From the cell containing the given text, extract its center point as (x, y) coordinate. 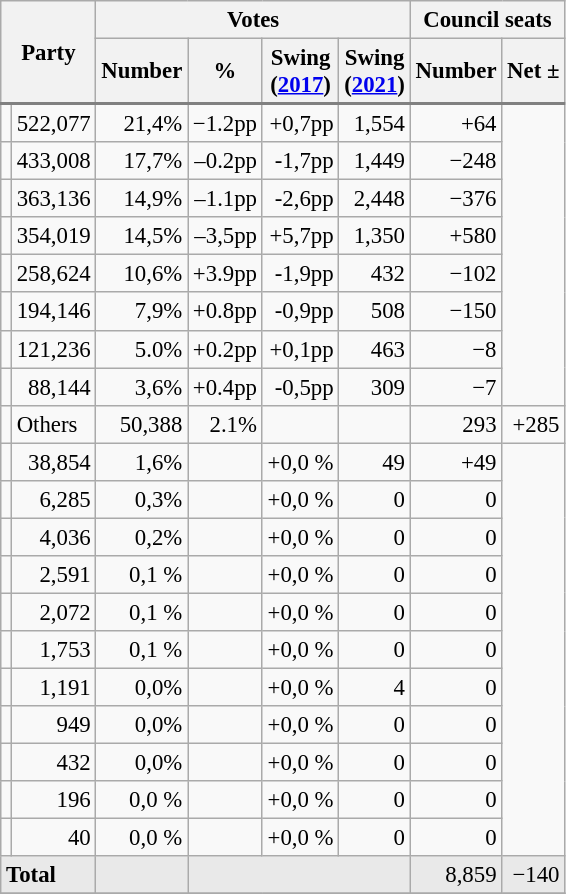
293 (456, 424)
8,859 (456, 875)
Total (48, 875)
354,019 (54, 236)
+49 (456, 462)
Others (54, 424)
-1,7pp (300, 161)
21,4% (142, 123)
4,036 (54, 537)
–1.1pp (226, 199)
949 (54, 725)
+580 (456, 236)
1,6% (142, 462)
Net ± (534, 72)
+3.9pp (226, 274)
Votes (253, 20)
−8 (456, 349)
88,144 (54, 387)
10,6% (142, 274)
−1.2pp (226, 123)
−248 (456, 161)
14,9% (142, 199)
Council seats (488, 20)
−376 (456, 199)
121,236 (54, 349)
–0.2pp (226, 161)
14,5% (142, 236)
433,008 (54, 161)
508 (374, 312)
38,854 (54, 462)
+0,7pp (300, 123)
0,2% (142, 537)
7,9% (142, 312)
−140 (534, 875)
1,554 (374, 123)
4 (374, 688)
2,591 (54, 575)
+285 (534, 424)
1,191 (54, 688)
% (226, 72)
+0.2pp (226, 349)
+0,1pp (300, 349)
+5,7pp (300, 236)
196 (54, 800)
309 (374, 387)
50,388 (142, 424)
5.0% (142, 349)
6,285 (54, 500)
40 (54, 838)
2,448 (374, 199)
+64 (456, 123)
Swing (2017) (300, 72)
49 (374, 462)
2.1% (226, 424)
Party (48, 52)
-2,6pp (300, 199)
1,449 (374, 161)
2,072 (54, 612)
+0.4pp (226, 387)
Swing (2021) (374, 72)
-0,5pp (300, 387)
-0,9pp (300, 312)
17,7% (142, 161)
463 (374, 349)
194,146 (54, 312)
+0.8pp (226, 312)
258,624 (54, 274)
0,3% (142, 500)
−7 (456, 387)
−150 (456, 312)
–3,5pp (226, 236)
1,753 (54, 650)
3,6% (142, 387)
1,350 (374, 236)
-1,9pp (300, 274)
−102 (456, 274)
363,136 (54, 199)
522,077 (54, 123)
